Find where the given text appears and provide that cell's center as (x, y) coordinate. 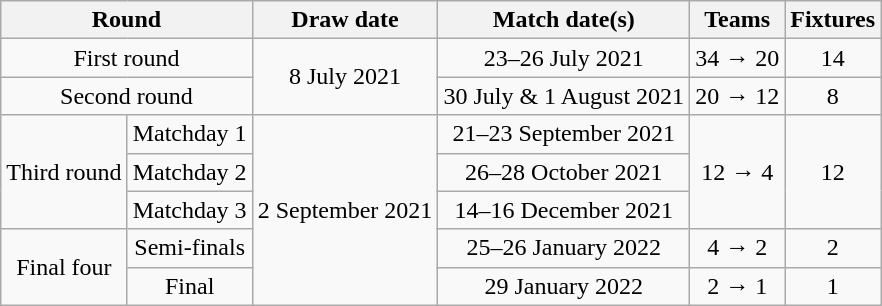
1 (833, 286)
Semi-finals (190, 248)
Teams (738, 20)
Final (190, 286)
4 → 2 (738, 248)
14–16 December 2021 (564, 210)
20 → 12 (738, 96)
Draw date (345, 20)
25–26 January 2022 (564, 248)
21–23 September 2021 (564, 134)
Second round (126, 96)
26–28 October 2021 (564, 172)
Third round (64, 172)
29 January 2022 (564, 286)
2 → 1 (738, 286)
14 (833, 58)
8 July 2021 (345, 77)
Matchday 3 (190, 210)
2 (833, 248)
Final four (64, 267)
30 July & 1 August 2021 (564, 96)
12 (833, 172)
2 September 2021 (345, 210)
Matchday 2 (190, 172)
23–26 July 2021 (564, 58)
34 → 20 (738, 58)
Round (126, 20)
8 (833, 96)
12 → 4 (738, 172)
First round (126, 58)
Fixtures (833, 20)
Match date(s) (564, 20)
Matchday 1 (190, 134)
